Capture the cell that displays the provided text and extract its [x, y] central coordinate. 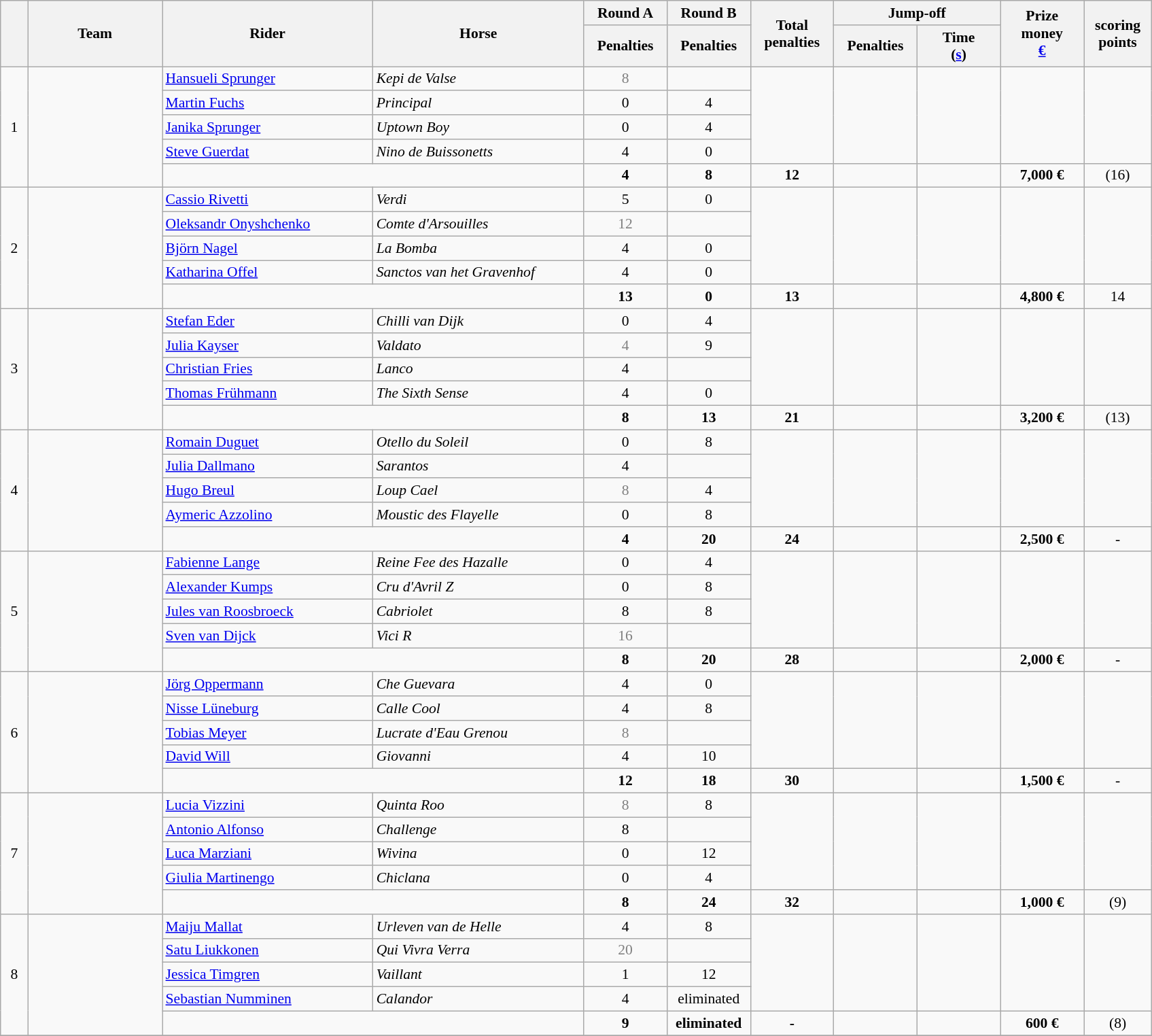
Nisse Lüneburg [267, 708]
Thomas Frühmann [267, 394]
Sebastian Numminen [267, 999]
2,000 € [1043, 660]
Moustic des Flayelle [478, 515]
Quinta Roo [478, 806]
Comte d'Arsouilles [478, 224]
Chilli van Dijk [478, 321]
Katharina Offel [267, 273]
Lucia Vizzini [267, 806]
3,200 € [1043, 418]
Challenge [478, 829]
Urleven van de Helle [478, 927]
6 [14, 733]
Reine Fee des Hazalle [478, 563]
Björn Nagel [267, 248]
The Sixth Sense [478, 394]
18 [708, 781]
21 [792, 418]
Valdato [478, 345]
Lucrate d'Eau Grenou [478, 733]
Jörg Oppermann [267, 685]
Maiju Mallat [267, 927]
Total penalties [792, 34]
Kepi de Valse [478, 79]
Cassio Rivetti [267, 200]
7 [14, 854]
Julia Kayser [267, 345]
28 [792, 660]
Verdi [478, 200]
La Bomba [478, 248]
Sanctos van het Gravenhof [478, 273]
Calandor [478, 999]
3 [14, 369]
Giulia Martinengo [267, 878]
1,000 € [1043, 902]
(13) [1117, 418]
Oleksandr Onyshchenko [267, 224]
2,500 € [1043, 539]
Hansueli Sprunger [267, 79]
Rider [267, 34]
Lanco [478, 369]
Uptown Boy [478, 127]
Vici R [478, 636]
Luca Marziani [267, 854]
Steve Guerdat [267, 152]
Round A [625, 13]
scoringpoints [1117, 34]
Christian Fries [267, 369]
Vaillant [478, 975]
600 € [1043, 1023]
Jules van Roosbroeck [267, 612]
32 [792, 902]
16 [625, 636]
Chiclana [478, 878]
Alexander Kumps [267, 587]
Cru d'Avril Z [478, 587]
Horse [478, 34]
4,800 € [1043, 297]
10 [708, 757]
Prizemoney€ [1043, 34]
Qui Vivra Verra [478, 950]
Calle Cool [478, 708]
(16) [1117, 175]
Fabienne Lange [267, 563]
Hugo Breul [267, 491]
Tobias Meyer [267, 733]
1,500 € [1043, 781]
30 [792, 781]
Otello du Soleil [478, 442]
Nino de Buissonetts [478, 152]
Loup Cael [478, 491]
Martin Fuchs [267, 103]
David Will [267, 757]
Aymeric Azzolino [267, 515]
Jump-off [918, 13]
(8) [1117, 1023]
Wivina [478, 854]
Team [95, 34]
(9) [1117, 902]
Janika Sprunger [267, 127]
Round B [708, 13]
Principal [478, 103]
Giovanni [478, 757]
Stefan Eder [267, 321]
Romain Duguet [267, 442]
Jessica Timgren [267, 975]
7,000 € [1043, 175]
Antonio Alfonso [267, 829]
Che Guevara [478, 685]
Julia Dallmano [267, 466]
Time(s) [958, 46]
2 [14, 248]
Sarantos [478, 466]
Sven van Dijck [267, 636]
14 [1117, 297]
Cabriolet [478, 612]
Satu Liukkonen [267, 950]
